From the cell containing the given text, extract its center point as (X, Y) coordinate. 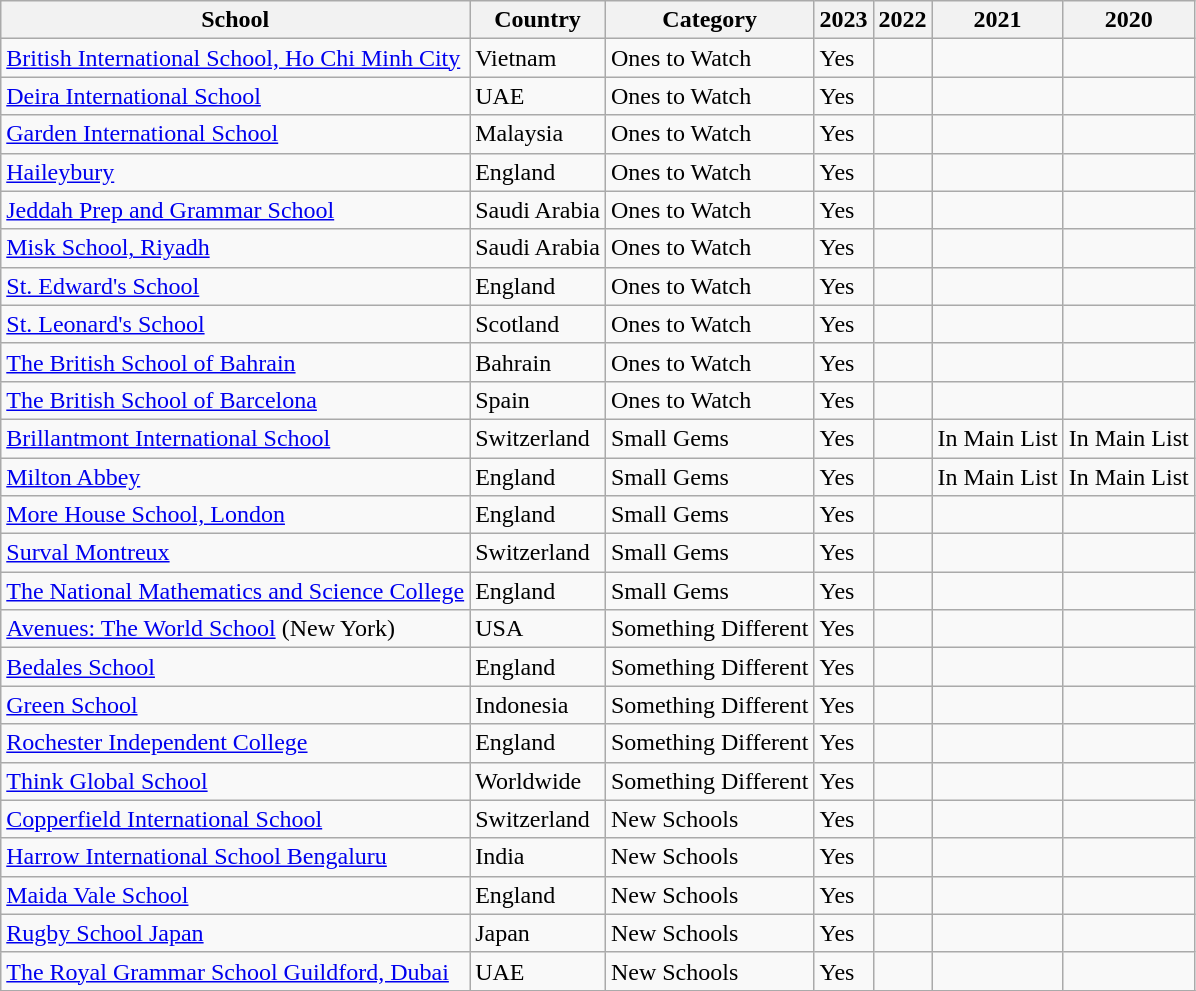
Green School (236, 705)
Indonesia (538, 705)
Bahrain (538, 362)
Brillantmont International School (236, 438)
Harrow International School Bengaluru (236, 857)
St. Edward's School (236, 286)
Haileybury (236, 172)
Misk School, Riyadh (236, 248)
Copperfield International School (236, 819)
Japan (538, 933)
Milton Abbey (236, 477)
Country (538, 20)
Worldwide (538, 781)
British International School, Ho Chi Minh City (236, 58)
Bedales School (236, 667)
India (538, 857)
More House School, London (236, 515)
The Royal Grammar School Guildford, Dubai (236, 971)
Spain (538, 400)
Maida Vale School (236, 895)
USA (538, 629)
2020 (1128, 20)
2023 (844, 20)
St. Leonard's School (236, 324)
2021 (998, 20)
2022 (902, 20)
Avenues: The World School (New York) (236, 629)
Garden International School (236, 134)
Malaysia (538, 134)
School (236, 20)
Vietnam (538, 58)
The British School of Bahrain (236, 362)
Deira International School (236, 96)
Think Global School (236, 781)
Surval Montreux (236, 553)
The British School of Barcelona (236, 400)
Category (710, 20)
The National Mathematics and Science College (236, 591)
Rugby School Japan (236, 933)
Rochester Independent College (236, 743)
Jeddah Prep and Grammar School (236, 210)
Scotland (538, 324)
